Pinpoint the cell where the given text exists, returning its (X, Y) midpoint coordinate. 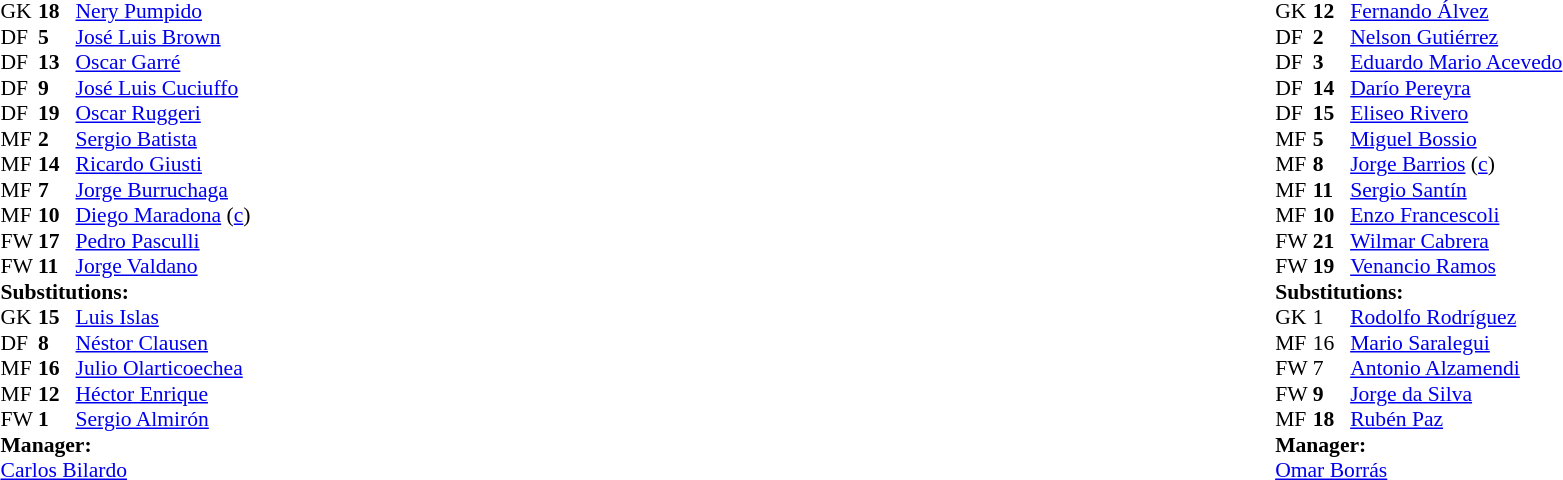
Pedro Pasculli (164, 241)
Rodolfo Rodríguez (1456, 317)
21 (1332, 241)
Wilmar Cabrera (1456, 241)
Oscar Garré (164, 63)
Jorge da Silva (1456, 394)
Diego Maradona (c) (164, 215)
Sergio Santín (1456, 190)
Jorge Barrios (c) (1456, 165)
Julio Olarticoechea (164, 369)
Oscar Ruggeri (164, 113)
Nelson Gutiérrez (1456, 37)
Darío Pereyra (1456, 88)
Mario Saralegui (1456, 343)
13 (57, 63)
Enzo Francescoli (1456, 215)
Eduardo Mario Acevedo (1456, 63)
18 (1332, 419)
Eliseo Rivero (1456, 113)
Rubén Paz (1456, 419)
Héctor Enrique (164, 394)
Venancio Ramos (1456, 267)
Néstor Clausen (164, 343)
Sergio Almirón (164, 419)
Sergio Batista (164, 139)
José Luis Cuciuffo (164, 88)
Ricardo Giusti (164, 165)
12 (57, 394)
Jorge Valdano (164, 267)
José Luis Brown (164, 37)
Miguel Bossio (1456, 139)
Luis Islas (164, 317)
Antonio Alzamendi (1456, 369)
17 (57, 241)
3 (1332, 63)
Jorge Burruchaga (164, 190)
